Search for the cell housing the specified text and yield its [x, y] center coordinate. 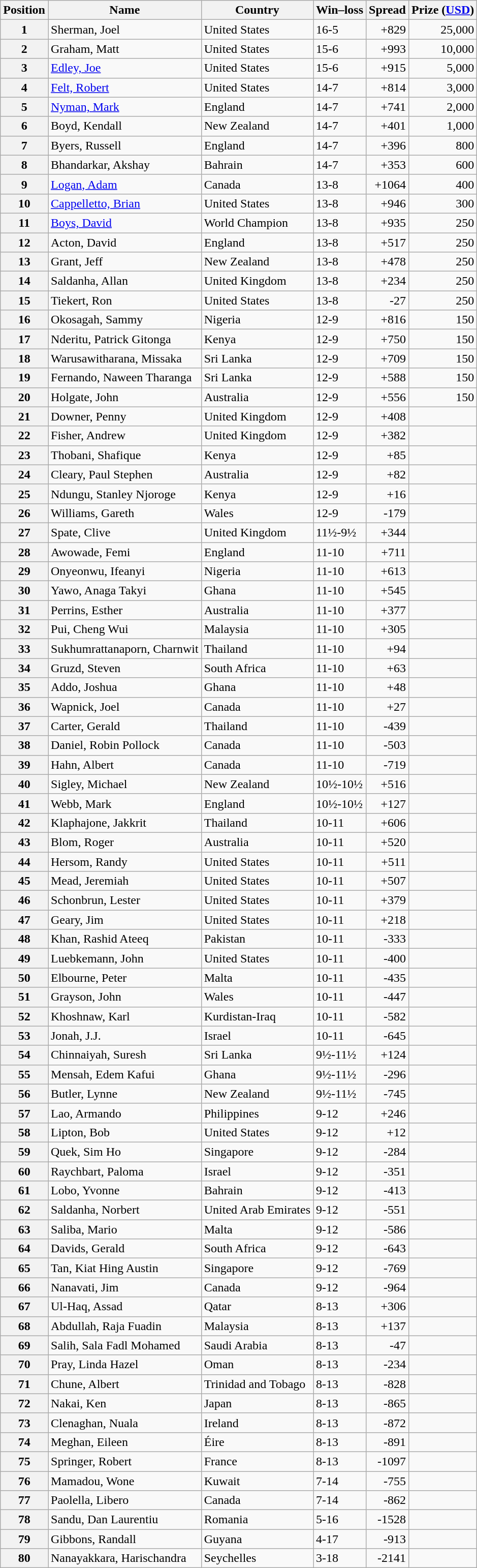
55 [24, 1074]
-891 [388, 1442]
-872 [388, 1423]
+613 [388, 571]
Graham, Matt [124, 49]
+379 [388, 900]
+408 [388, 416]
3,000 [442, 87]
5,000 [442, 68]
10,000 [442, 49]
Onyeonwu, Ifeanyi [124, 571]
Mead, Jeremiah [124, 881]
Geary, Jim [124, 920]
37 [24, 726]
Webb, Mark [124, 803]
-435 [388, 978]
Saliba, Mario [124, 1229]
51 [24, 997]
44 [24, 862]
300 [442, 203]
45 [24, 881]
-645 [388, 1036]
64 [24, 1249]
+993 [388, 49]
22 [24, 436]
Khoshnaw, Karl [124, 1016]
-179 [388, 513]
40 [24, 784]
68 [24, 1326]
-333 [388, 939]
14 [24, 281]
+711 [388, 552]
Yawo, Anaga Takyi [124, 591]
54 [24, 1055]
Saudi Arabia [257, 1345]
38 [24, 745]
63 [24, 1229]
Hersom, Randy [124, 862]
+401 [388, 126]
Saldanha, Norbert [124, 1210]
49 [24, 958]
400 [442, 184]
+305 [388, 629]
+556 [388, 397]
75 [24, 1461]
Luebkemann, John [124, 958]
-769 [388, 1268]
Downer, Penny [124, 416]
+137 [388, 1326]
Cleary, Paul Stephen [124, 474]
Ul-Haq, Assad [124, 1307]
-586 [388, 1229]
57 [24, 1113]
+234 [388, 281]
+27 [388, 707]
78 [24, 1520]
Lobo, Yvonne [124, 1191]
2 [24, 49]
-400 [388, 958]
Raychbart, Paloma [124, 1171]
-1097 [388, 1461]
36 [24, 707]
24 [24, 474]
11 [24, 223]
Grant, Jeff [124, 262]
-643 [388, 1249]
5-16 [340, 1520]
Hahn, Albert [124, 765]
Nanavati, Jim [124, 1287]
Felt, Robert [124, 87]
1 [24, 29]
29 [24, 571]
Kurdistan-Iraq [257, 1016]
Position [24, 10]
39 [24, 765]
Nakai, Ken [124, 1403]
Perrins, Esther [124, 610]
Seychelles [257, 1558]
United Arab Emirates [257, 1210]
Khan, Rashid Ateeq [124, 939]
+353 [388, 165]
Spate, Clive [124, 532]
+16 [388, 494]
72 [24, 1403]
Byers, Russell [124, 145]
+246 [388, 1113]
Pakistan [257, 939]
25,000 [442, 29]
52 [24, 1016]
+517 [388, 243]
43 [24, 842]
Oman [257, 1365]
11½-9½ [340, 532]
23 [24, 455]
Salih, Sala Fadl Mohamed [124, 1345]
Philippines [257, 1113]
+85 [388, 455]
20 [24, 397]
Meghan, Eileen [124, 1442]
77 [24, 1500]
74 [24, 1442]
56 [24, 1094]
Okosagah, Sammy [124, 320]
Mensah, Edem Kafui [124, 1074]
27 [24, 532]
+63 [388, 668]
-47 [388, 1345]
+915 [388, 68]
Sherman, Joel [124, 29]
Win–loss [340, 10]
5 [24, 107]
Ndungu, Stanley Njoroge [124, 494]
Cappelletto, Brian [124, 203]
-413 [388, 1191]
Chune, Albert [124, 1384]
Grayson, John [124, 997]
59 [24, 1152]
Sandu, Dan Laurentiu [124, 1520]
79 [24, 1539]
+741 [388, 107]
Quek, Sim Ho [124, 1152]
Acton, David [124, 243]
+377 [388, 610]
+946 [388, 203]
+478 [388, 262]
32 [24, 629]
Lao, Armando [124, 1113]
Qatar [257, 1307]
Boys, David [124, 223]
-964 [388, 1287]
+520 [388, 842]
Guyana [257, 1539]
30 [24, 591]
Saldanha, Allan [124, 281]
World Champion [257, 223]
+382 [388, 436]
+1064 [388, 184]
73 [24, 1423]
62 [24, 1210]
26 [24, 513]
Blom, Roger [124, 842]
Kuwait [257, 1481]
+94 [388, 649]
Fernando, Naween Tharanga [124, 378]
Addo, Joshua [124, 687]
19 [24, 378]
-234 [388, 1365]
Spread [388, 10]
42 [24, 823]
70 [24, 1365]
Sigley, Michael [124, 784]
7 [24, 145]
18 [24, 358]
50 [24, 978]
+127 [388, 803]
41 [24, 803]
21 [24, 416]
-745 [388, 1094]
-1528 [388, 1520]
-755 [388, 1481]
33 [24, 649]
Name [124, 10]
3 [24, 68]
Carter, Gerald [124, 726]
+709 [388, 358]
-351 [388, 1171]
Chinnaiyah, Suresh [124, 1055]
Schonbrun, Lester [124, 900]
Country [257, 10]
-2141 [388, 1558]
-719 [388, 765]
+306 [388, 1307]
Jonah, J.J. [124, 1036]
Prize (USD) [442, 10]
17 [24, 339]
46 [24, 900]
+218 [388, 920]
1,000 [442, 126]
76 [24, 1481]
+750 [388, 339]
Williams, Gareth [124, 513]
Sukhumrattanaporn, Charnwit [124, 649]
-296 [388, 1074]
80 [24, 1558]
69 [24, 1345]
Tiekert, Ron [124, 300]
Éire [257, 1442]
35 [24, 687]
-862 [388, 1500]
Klaphajone, Jakkrit [124, 823]
Mamadou, Wone [124, 1481]
-913 [388, 1539]
Tan, Kiat Hing Austin [124, 1268]
47 [24, 920]
Gruzd, Steven [124, 668]
+82 [388, 474]
71 [24, 1384]
+12 [388, 1132]
+829 [388, 29]
Thobani, Shafique [124, 455]
Trinidad and Tobago [257, 1384]
-551 [388, 1210]
Awowade, Femi [124, 552]
Edley, Joe [124, 68]
Paolella, Libero [124, 1500]
12 [24, 243]
Springer, Robert [124, 1461]
Daniel, Robin Pollock [124, 745]
9 [24, 184]
+124 [388, 1055]
Ireland [257, 1423]
Abdullah, Raja Fuadin [124, 1326]
Pui, Cheng Wui [124, 629]
6 [24, 126]
8 [24, 165]
Nderitu, Patrick Gitonga [124, 339]
Elbourne, Peter [124, 978]
-865 [388, 1403]
Japan [257, 1403]
67 [24, 1307]
Clenaghan, Nuala [124, 1423]
+545 [388, 591]
France [257, 1461]
-503 [388, 745]
-439 [388, 726]
Boyd, Kendall [124, 126]
+816 [388, 320]
53 [24, 1036]
Butler, Lynne [124, 1094]
31 [24, 610]
+814 [388, 87]
Lipton, Bob [124, 1132]
Nyman, Mark [124, 107]
+344 [388, 532]
-447 [388, 997]
+511 [388, 862]
16-5 [340, 29]
600 [442, 165]
34 [24, 668]
+606 [388, 823]
-582 [388, 1016]
48 [24, 939]
2,000 [442, 107]
Nanayakkara, Harischandra [124, 1558]
800 [442, 145]
Davids, Gerald [124, 1249]
-27 [388, 300]
66 [24, 1287]
65 [24, 1268]
+935 [388, 223]
+396 [388, 145]
Bhandarkar, Akshay [124, 165]
13 [24, 262]
Holgate, John [124, 397]
4-17 [340, 1539]
15 [24, 300]
Gibbons, Randall [124, 1539]
58 [24, 1132]
28 [24, 552]
3-18 [340, 1558]
-284 [388, 1152]
16 [24, 320]
+507 [388, 881]
60 [24, 1171]
+516 [388, 784]
Fisher, Andrew [124, 436]
-828 [388, 1384]
Warusawitharana, Missaka [124, 358]
+588 [388, 378]
25 [24, 494]
+48 [388, 687]
Romania [257, 1520]
4 [24, 87]
Wapnick, Joel [124, 707]
10 [24, 203]
Pray, Linda Hazel [124, 1365]
Logan, Adam [124, 184]
61 [24, 1191]
